Return the [X, Y] coordinate for the center point of the cell that contains the specified text.  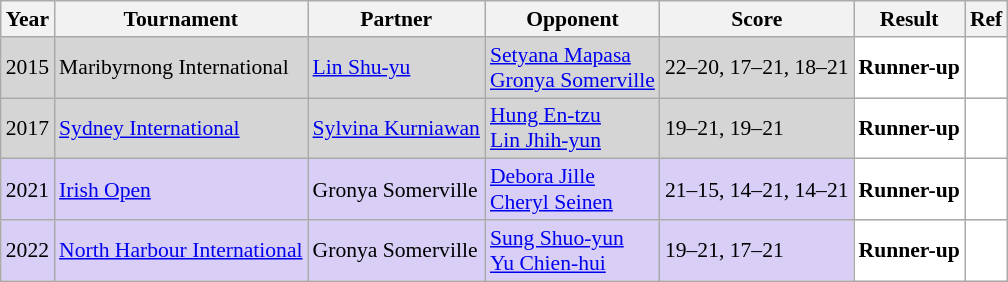
2017 [28, 128]
Opponent [572, 19]
Irish Open [181, 190]
19–21, 17–21 [757, 250]
Tournament [181, 19]
Sylvina Kurniawan [396, 128]
Result [910, 19]
Setyana Mapasa Gronya Somerville [572, 68]
22–20, 17–21, 18–21 [757, 68]
Sung Shuo-yun Yu Chien-hui [572, 250]
19–21, 19–21 [757, 128]
Sydney International [181, 128]
Hung En-tzu Lin Jhih-yun [572, 128]
Score [757, 19]
2021 [28, 190]
Year [28, 19]
Ref [986, 19]
2015 [28, 68]
Maribyrnong International [181, 68]
North Harbour International [181, 250]
Lin Shu-yu [396, 68]
Partner [396, 19]
21–15, 14–21, 14–21 [757, 190]
2022 [28, 250]
Debora Jille Cheryl Seinen [572, 190]
